Search for the cell housing the specified text and yield its [X, Y] center coordinate. 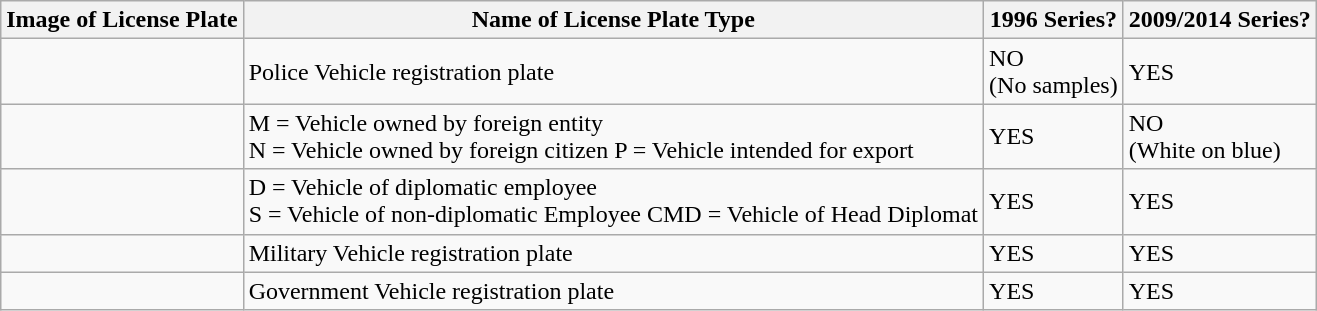
Government Vehicle registration plate [613, 291]
Military Vehicle registration plate [613, 253]
Image of License Plate [122, 20]
2009/2014 Series? [1220, 20]
Police Vehicle registration plate [613, 72]
NO(No samples) [1054, 72]
M = Vehicle owned by foreign entityN = Vehicle owned by foreign citizen P = Vehicle intended for export [613, 136]
D = Vehicle of diplomatic employeeS = Vehicle of non-diplomatic Employee CMD = Vehicle of Head Diplomat [613, 202]
1996 Series? [1054, 20]
Name of License Plate Type [613, 20]
NO(White on blue) [1220, 136]
